Locate the cell with the specified text and output its [x, y] center coordinate. 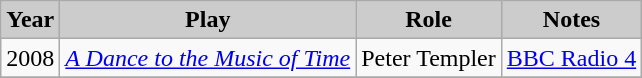
BBC Radio 4 [571, 58]
2008 [30, 58]
Play [208, 20]
Role [429, 20]
Year [30, 20]
Notes [571, 20]
A Dance to the Music of Time [208, 58]
Peter Templer [429, 58]
